Locate the cell with the specified text and output its [X, Y] center coordinate. 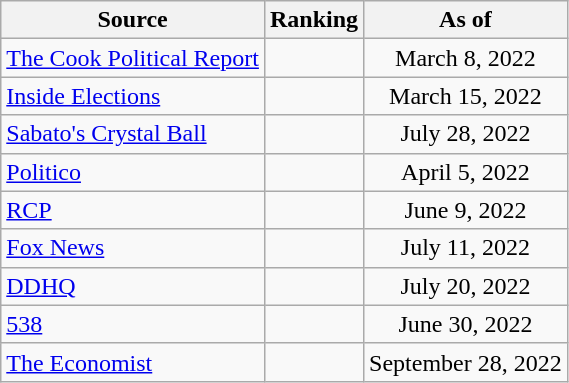
Fox News [133, 248]
Source [133, 20]
March 8, 2022 [466, 58]
Politico [133, 172]
July 11, 2022 [466, 248]
June 30, 2022 [466, 324]
September 28, 2022 [466, 362]
RCP [133, 210]
As of [466, 20]
March 15, 2022 [466, 96]
Sabato's Crystal Ball [133, 134]
April 5, 2022 [466, 172]
538 [133, 324]
July 20, 2022 [466, 286]
Inside Elections [133, 96]
July 28, 2022 [466, 134]
The Cook Political Report [133, 58]
The Economist [133, 362]
Ranking [314, 20]
DDHQ [133, 286]
June 9, 2022 [466, 210]
